Output the [X, Y] coordinate of the center of the cell containing the given text.  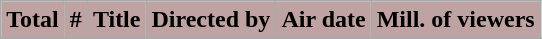
# [76, 20]
Total [33, 20]
Air date [324, 20]
Directed by [211, 20]
Mill. of viewers [456, 20]
Title [116, 20]
